Determine the [x, y] coordinate at the center of the cell enclosing the given text.  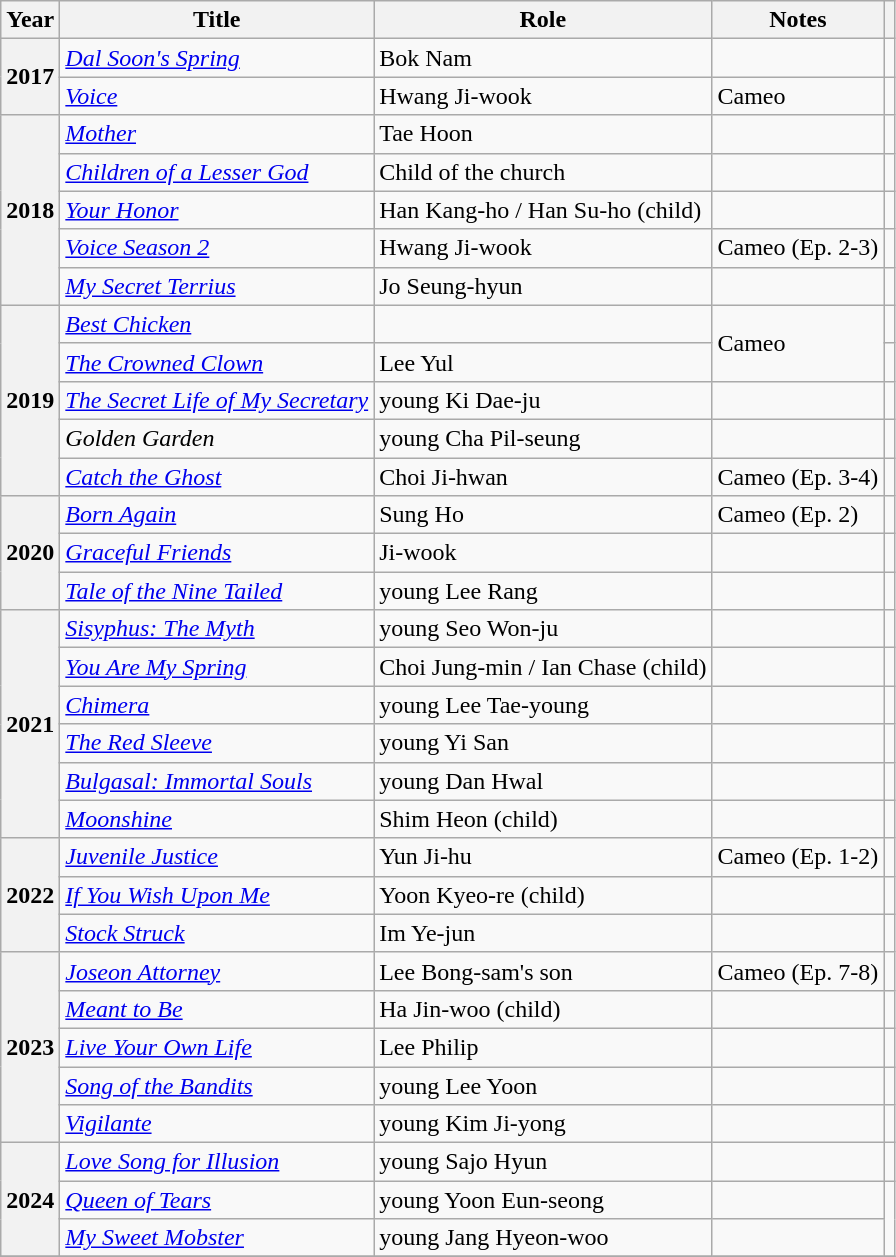
Jo Seung-hyun [543, 286]
Mother [217, 134]
Moonshine [217, 819]
Born Again [217, 515]
If You Wish Upon Me [217, 895]
young Lee Yoon [543, 1085]
Cameo (Ep. 7-8) [798, 971]
young Dan Hwal [543, 781]
young Yoon Eun-seong [543, 1200]
Year [30, 20]
Han Kang-ho / Han Su-ho (child) [543, 210]
Sisyphus: The Myth [217, 629]
Choi Ji-hwan [543, 477]
young Ki Dae-ju [543, 400]
Notes [798, 20]
Ha Jin-woo (child) [543, 1009]
young Yi San [543, 743]
Stock Struck [217, 933]
My Sweet Mobster [217, 1238]
Children of a Lesser God [217, 172]
Juvenile Justice [217, 857]
Your Honor [217, 210]
The Red Sleeve [217, 743]
Yoon Kyeo-re (child) [543, 895]
young Cha Pil-seung [543, 438]
2022 [30, 895]
You Are My Spring [217, 667]
2017 [30, 77]
Meant to Be [217, 1009]
Voice [217, 96]
Bulgasal: Immortal Souls [217, 781]
Song of the Bandits [217, 1085]
Best Chicken [217, 324]
Cameo (Ep. 3-4) [798, 477]
My Secret Terrius [217, 286]
Im Ye-jun [543, 933]
Role [543, 20]
Shim Heon (child) [543, 819]
Cameo (Ep. 1-2) [798, 857]
Ji-wook [543, 553]
Tae Hoon [543, 134]
Title [217, 20]
Cameo (Ep. 2-3) [798, 248]
young Lee Tae-young [543, 705]
Bok Nam [543, 58]
2024 [30, 1200]
Graceful Friends [217, 553]
Catch the Ghost [217, 477]
Child of the church [543, 172]
young Kim Ji-yong [543, 1124]
2023 [30, 1047]
Lee Yul [543, 362]
2021 [30, 724]
Lee Bong-sam's son [543, 971]
Choi Jung-min / Ian Chase (child) [543, 667]
Queen of Tears [217, 1200]
The Crowned Clown [217, 362]
Tale of the Nine Tailed [217, 591]
2018 [30, 210]
Joseon Attorney [217, 971]
Chimera [217, 705]
The Secret Life of My Secretary [217, 400]
Sung Ho [543, 515]
Voice Season 2 [217, 248]
young Lee Rang [543, 591]
Cameo (Ep. 2) [798, 515]
young Sajo Hyun [543, 1162]
young Jang Hyeon-woo [543, 1238]
young Seo Won-ju [543, 629]
Live Your Own Life [217, 1047]
Love Song for Illusion [217, 1162]
Golden Garden [217, 438]
Yun Ji-hu [543, 857]
Dal Soon's Spring [217, 58]
Vigilante [217, 1124]
2020 [30, 553]
Lee Philip [543, 1047]
2019 [30, 400]
